Search for the cell housing the specified text and yield its [X, Y] center coordinate. 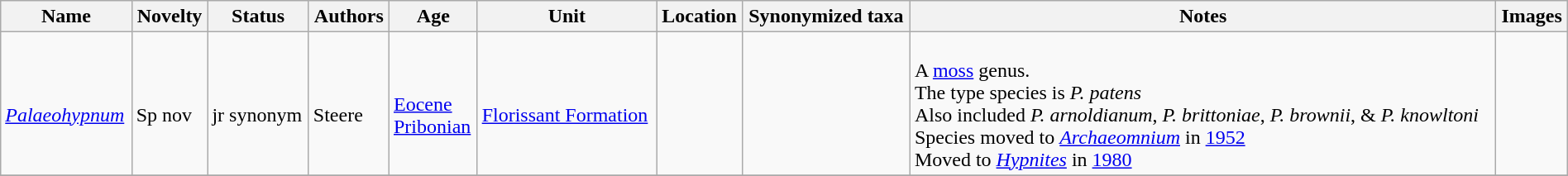
EocenePribonian [433, 104]
Authors [349, 17]
Sp nov [170, 104]
Age [433, 17]
Synonymized taxa [827, 17]
Steere [349, 104]
Name [66, 17]
Novelty [170, 17]
Location [700, 17]
Unit [566, 17]
Images [1532, 17]
jr synonym [258, 104]
Notes [1202, 17]
Palaeohypnum [66, 104]
Status [258, 17]
Florissant Formation [566, 104]
